Detect which cell encompasses the target text, then output its (x, y) center coordinate. 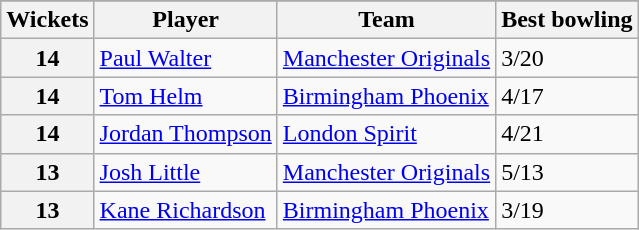
Tom Helm (186, 96)
Jordan Thompson (186, 134)
London Spirit (386, 134)
4/21 (567, 134)
3/19 (567, 210)
Player (186, 20)
Kane Richardson (186, 210)
Best bowling (567, 20)
Team (386, 20)
Wickets (48, 20)
3/20 (567, 58)
Josh Little (186, 172)
5/13 (567, 172)
4/17 (567, 96)
Paul Walter (186, 58)
